Return the (x, y) coordinate for the center point of the cell that contains the specified text.  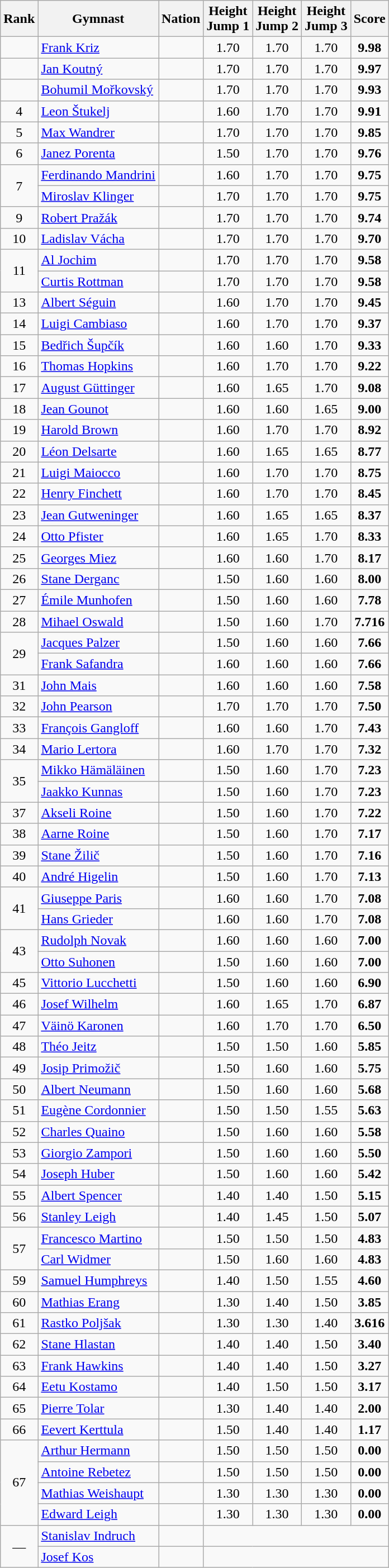
Giorgio Zampori (98, 1153)
7.43 (369, 728)
8.00 (369, 579)
Josef Wilhelm (98, 1004)
25 (19, 557)
Stanislav Indruch (98, 1536)
67 (19, 1483)
65 (19, 1408)
5 (19, 132)
63 (19, 1366)
Nation (181, 19)
33 (19, 728)
Rastko Poljšak (98, 1323)
15 (19, 345)
Eetu Kostamo (98, 1387)
8.92 (369, 430)
54 (19, 1174)
18 (19, 409)
52 (19, 1132)
Stane Žilič (98, 855)
39 (19, 855)
Josef Kos (98, 1557)
64 (19, 1387)
Samuel Humphreys (98, 1280)
Miroslav Klinger (98, 196)
9.45 (369, 303)
37 (19, 813)
Rank (19, 19)
Otto Pfister (98, 536)
9 (19, 217)
3.17 (369, 1387)
Giuseppe Paris (98, 898)
28 (19, 622)
1.45 (277, 1217)
Frank Hawkins (98, 1366)
11 (19, 270)
Josip Primožič (98, 1068)
8.33 (369, 536)
5.50 (369, 1153)
5.63 (369, 1111)
8.77 (369, 451)
Aarne Roine (98, 834)
Max Wandrer (98, 132)
Akseli Roine (98, 813)
Jean Gutweninger (98, 515)
9.08 (369, 388)
7.13 (369, 876)
Stane Hlastan (98, 1345)
8.75 (369, 473)
Mikko Hämäläinen (98, 770)
19 (19, 430)
9.98 (369, 47)
Léon Delsarte (98, 451)
45 (19, 983)
55 (19, 1195)
Jan Koutný (98, 69)
14 (19, 324)
57 (19, 1248)
Luigi Cambiaso (98, 324)
Eugène Cordonnier (98, 1111)
Robert Pražák (98, 217)
7.32 (369, 749)
66 (19, 1429)
Mihael Oswald (98, 622)
7 (19, 185)
9.76 (369, 154)
Albert Spencer (98, 1195)
Bedřich Šupčík (98, 345)
Janez Porenta (98, 154)
29 (19, 654)
5.68 (369, 1089)
Mario Lertora (98, 749)
21 (19, 473)
9.93 (369, 90)
7.78 (369, 600)
56 (19, 1217)
John Mais (98, 685)
6.50 (369, 1026)
Carl Widmer (98, 1259)
6 (19, 154)
9.91 (369, 111)
Arthur Hermann (98, 1451)
32 (19, 707)
22 (19, 494)
8.17 (369, 557)
48 (19, 1047)
HeightJump 3 (326, 19)
26 (19, 579)
16 (19, 366)
Stanley Leigh (98, 1217)
47 (19, 1026)
6.87 (369, 1004)
10 (19, 239)
John Pearson (98, 707)
Émile Munhofen (98, 600)
Väinö Karonen (98, 1026)
4 (19, 111)
Jacques Palzer (98, 643)
Joseph Huber (98, 1174)
HeightJump 2 (277, 19)
8.45 (369, 494)
Ladislav Vácha (98, 239)
Eevert Kerttula (98, 1429)
HeightJump 1 (228, 19)
2.00 (369, 1408)
Francesco Martino (98, 1238)
7.50 (369, 707)
Bohumil Mořkovský (98, 90)
3.27 (369, 1366)
13 (19, 303)
Al Jochim (98, 260)
Jean Gounot (98, 409)
Luigi Maiocco (98, 473)
49 (19, 1068)
Leon Štukelj (98, 111)
5.85 (369, 1047)
Rudolph Novak (98, 940)
46 (19, 1004)
43 (19, 951)
7.22 (369, 813)
51 (19, 1111)
5.75 (369, 1068)
23 (19, 515)
62 (19, 1345)
Score (369, 19)
50 (19, 1089)
Otto Suhonen (98, 961)
9.85 (369, 132)
Pierre Tolar (98, 1408)
9.33 (369, 345)
Jaakko Kunnas (98, 792)
Frank Kriz (98, 47)
60 (19, 1302)
3.40 (369, 1345)
9.74 (369, 217)
August Güttinger (98, 388)
André Higelin (98, 876)
Mathias Erang (98, 1302)
20 (19, 451)
Thomas Hopkins (98, 366)
6.90 (369, 983)
61 (19, 1323)
Albert Neumann (98, 1089)
Antoine Rebetez (98, 1472)
Curtis Rottman (98, 281)
Albert Séguin (98, 303)
Frank Safandra (98, 664)
31 (19, 685)
Vittorio Lucchetti (98, 983)
38 (19, 834)
5.42 (369, 1174)
Edward Leigh (98, 1514)
Mathias Weishaupt (98, 1493)
41 (19, 908)
8.37 (369, 515)
40 (19, 876)
Harold Brown (98, 430)
5.15 (369, 1195)
7.17 (369, 834)
27 (19, 600)
Hans Grieder (98, 919)
3.85 (369, 1302)
François Gangloff (98, 728)
9.00 (369, 409)
Ferdinando Mandrini (98, 175)
9.22 (369, 366)
3.616 (369, 1323)
1.17 (369, 1429)
9.37 (369, 324)
59 (19, 1280)
Théo Jeitz (98, 1047)
53 (19, 1153)
5.07 (369, 1217)
Gymnast (98, 19)
5.58 (369, 1132)
7.16 (369, 855)
7.58 (369, 685)
17 (19, 388)
Stane Derganc (98, 579)
9.70 (369, 239)
35 (19, 781)
4.60 (369, 1280)
7.716 (369, 622)
24 (19, 536)
Charles Quaino (98, 1132)
— (19, 1546)
34 (19, 749)
Georges Miez (98, 557)
Henry Finchett (98, 494)
9.97 (369, 69)
